Determine the (x, y) coordinate at the center of the cell enclosing the given text.  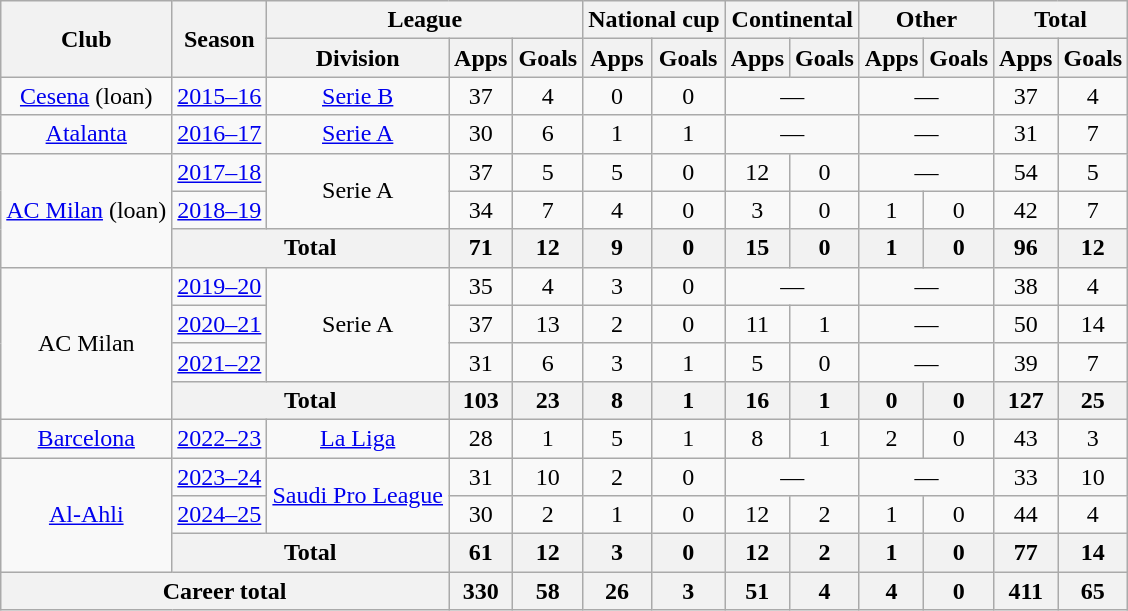
71 (481, 248)
44 (1026, 515)
35 (481, 286)
96 (1026, 248)
AC Milan (loan) (86, 210)
Continental (792, 20)
Saudi Pro League (358, 496)
2021–22 (220, 362)
54 (1026, 172)
58 (548, 591)
34 (481, 210)
AC Milan (86, 343)
2017–18 (220, 172)
330 (481, 591)
13 (548, 324)
11 (757, 324)
2018–19 (220, 210)
39 (1026, 362)
38 (1026, 286)
15 (757, 248)
Division (358, 58)
Season (220, 39)
65 (1093, 591)
Serie B (358, 96)
43 (1026, 438)
103 (481, 400)
28 (481, 438)
2024–25 (220, 515)
2019–20 (220, 286)
411 (1026, 591)
Cesena (loan) (86, 96)
33 (1026, 477)
Club (86, 39)
61 (481, 553)
42 (1026, 210)
25 (1093, 400)
23 (548, 400)
2020–21 (220, 324)
9 (617, 248)
National cup (654, 20)
League (425, 20)
26 (617, 591)
Other (926, 20)
2022–23 (220, 438)
2023–24 (220, 477)
51 (757, 591)
Career total (225, 591)
127 (1026, 400)
50 (1026, 324)
La Liga (358, 438)
Barcelona (86, 438)
2015–16 (220, 96)
Al-Ahli (86, 515)
77 (1026, 553)
2016–17 (220, 134)
Atalanta (86, 134)
16 (757, 400)
